Scan for the cell matching the given text and deliver its (X, Y) coordinate at center. 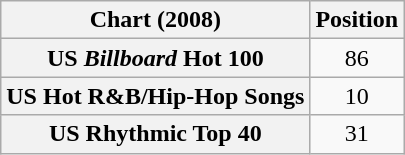
US Hot R&B/Hip-Hop Songs (156, 96)
US Rhythmic Top 40 (156, 134)
10 (357, 96)
Position (357, 20)
US Billboard Hot 100 (156, 58)
31 (357, 134)
86 (357, 58)
Chart (2008) (156, 20)
